Locate the cell with the specified text and output its (x, y) center coordinate. 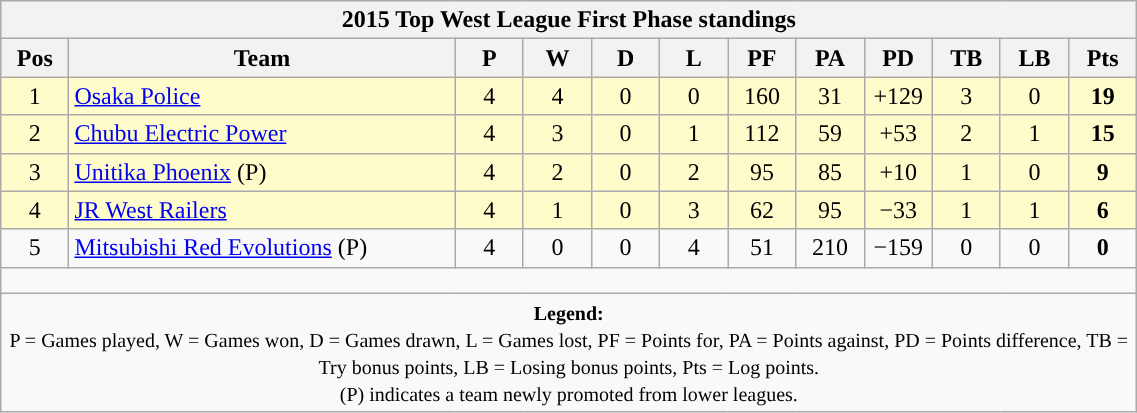
+53 (898, 134)
LB (1034, 58)
W (557, 58)
160 (762, 96)
2015 Top West League First Phase standings (569, 20)
112 (762, 134)
15 (1103, 134)
−159 (898, 248)
31 (830, 96)
JR West Railers (262, 210)
PA (830, 58)
PF (762, 58)
59 (830, 134)
51 (762, 248)
L (694, 58)
Pos (35, 58)
+10 (898, 172)
PD (898, 58)
5 (35, 248)
TB (966, 58)
85 (830, 172)
−33 (898, 210)
P (489, 58)
19 (1103, 96)
62 (762, 210)
Unitika Phoenix (P) (262, 172)
6 (1103, 210)
Pts (1103, 58)
Osaka Police (262, 96)
Mitsubishi Red Evolutions (P) (262, 248)
Chubu Electric Power (262, 134)
+129 (898, 96)
Team (262, 58)
210 (830, 248)
9 (1103, 172)
D (625, 58)
